Extract the (X, Y) coordinate from the center of the cell holding the provided text.  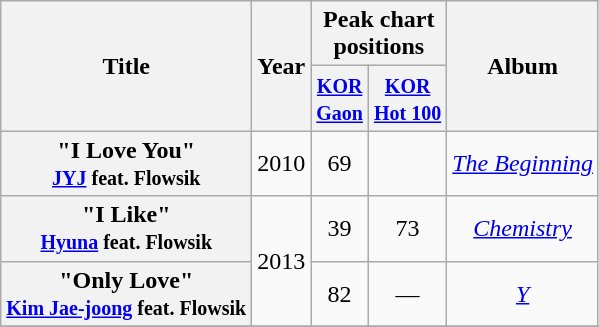
Album (523, 66)
69 (340, 164)
The Beginning (523, 164)
KORGaon (340, 98)
KORHot 100 (407, 98)
— (407, 294)
Title (126, 66)
73 (407, 228)
Year (282, 66)
39 (340, 228)
82 (340, 294)
"I Love You"JYJ feat. Flowsik (126, 164)
Peak chart positions (379, 34)
Y (523, 294)
"Only Love"Kim Jae-joong feat. Flowsik (126, 294)
2010 (282, 164)
"I Like"Hyuna feat. Flowsik (126, 228)
Chemistry (523, 228)
2013 (282, 261)
